Detect which cell encompasses the target text, then output its [x, y] center coordinate. 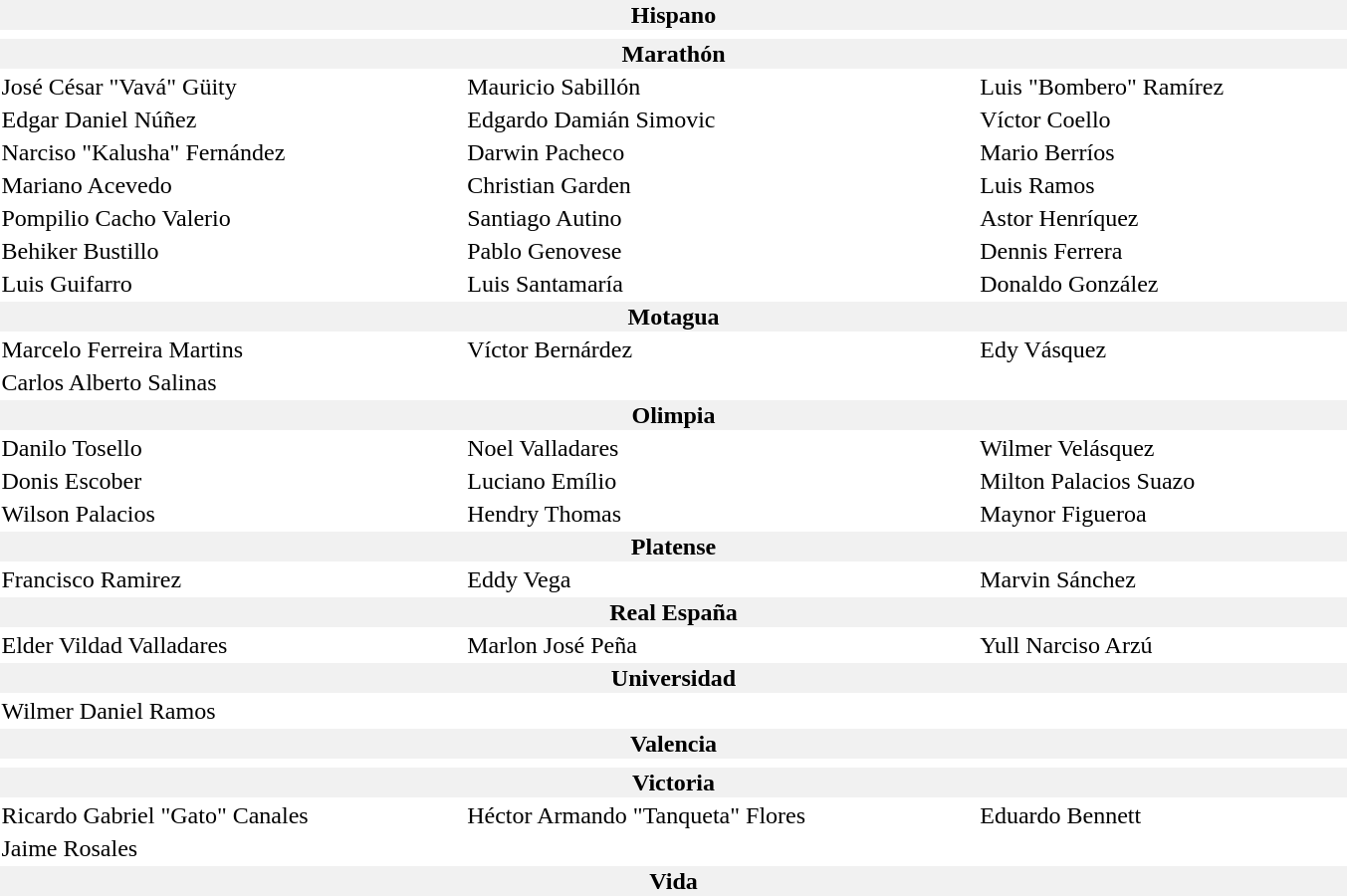
Víctor Coello [1163, 119]
Pablo Genovese [721, 251]
Milton Palacios Suazo [1163, 481]
Yull Narciso Arzú [1163, 645]
Luciano Emílio [721, 481]
Motagua [673, 317]
Vida [673, 881]
Marlon José Peña [721, 645]
Darwin Pacheco [721, 152]
Donaldo González [1163, 284]
Pompilio Cacho Valerio [231, 218]
Marvin Sánchez [1163, 579]
Edgar Daniel Núñez [231, 119]
Behiker Bustillo [231, 251]
Dennis Ferrera [1163, 251]
Luis Ramos [1163, 185]
Mariano Acevedo [231, 185]
Maynor Figueroa [1163, 514]
Francisco Ramirez [231, 579]
Hispano [673, 15]
Luis Guifarro [231, 284]
Valencia [673, 744]
Carlos Alberto Salinas [231, 382]
Eduardo Bennett [1163, 815]
Mauricio Sabillón [721, 87]
Hendry Thomas [721, 514]
Wilmer Velásquez [1163, 448]
Donis Escober [231, 481]
Olimpia [673, 415]
Astor Henríquez [1163, 218]
Ricardo Gabriel "Gato" Canales [231, 815]
Héctor Armando "Tanqueta" Flores [721, 815]
Platense [673, 547]
Marcelo Ferreira Martins [231, 349]
Luis Santamaría [721, 284]
Narciso "Kalusha" Fernández [231, 152]
Real España [673, 612]
Noel Valladares [721, 448]
Víctor Bernárdez [721, 349]
Eddy Vega [721, 579]
Luis "Bombero" Ramírez [1163, 87]
Wilson Palacios [231, 514]
Christian Garden [721, 185]
Edgardo Damián Simovic [721, 119]
Universidad [673, 678]
José César "Vavá" Güity [231, 87]
Edy Vásquez [1163, 349]
Victoria [673, 783]
Marathón [673, 54]
Wilmer Daniel Ramos [231, 711]
Mario Berríos [1163, 152]
Elder Vildad Valladares [231, 645]
Jaime Rosales [231, 848]
Danilo Tosello [231, 448]
Santiago Autino [721, 218]
